Extract the (X, Y) coordinate from the center of the cell holding the provided text.  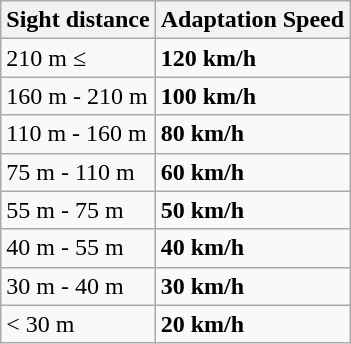
210 m ≤ (78, 58)
30 m - 40 m (78, 286)
60 km/h (252, 172)
20 km/h (252, 324)
40 m - 55 m (78, 248)
Adaptation Speed (252, 20)
40 km/h (252, 248)
100 km/h (252, 96)
110 m - 160 m (78, 134)
160 m - 210 m (78, 96)
75 m - 110 m (78, 172)
80 km/h (252, 134)
55 m - 75 m (78, 210)
120 km/h (252, 58)
< 30 m (78, 324)
Sight distance (78, 20)
50 km/h (252, 210)
30 km/h (252, 286)
